Locate the cell with the specified text and output its [X, Y] center coordinate. 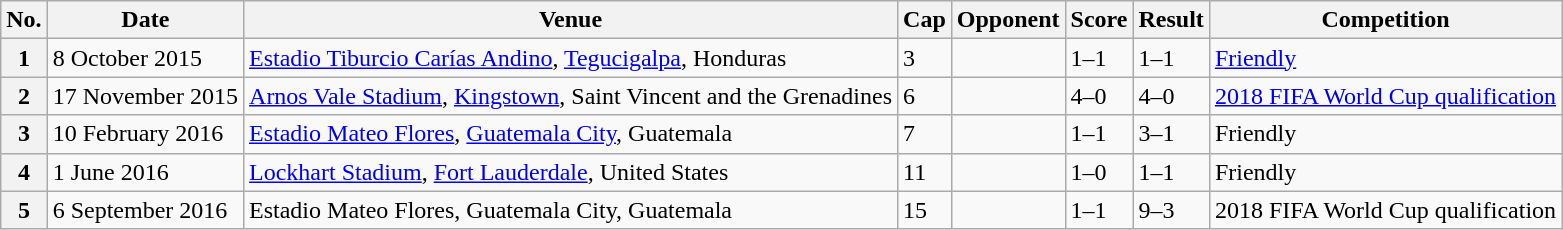
8 October 2015 [145, 58]
1–0 [1099, 172]
5 [24, 210]
15 [925, 210]
Result [1171, 20]
Competition [1385, 20]
3–1 [1171, 134]
Cap [925, 20]
Opponent [1008, 20]
7 [925, 134]
10 February 2016 [145, 134]
Score [1099, 20]
Estadio Tiburcio Carías Andino, Tegucigalpa, Honduras [571, 58]
Venue [571, 20]
2 [24, 96]
Arnos Vale Stadium, Kingstown, Saint Vincent and the Grenadines [571, 96]
6 [925, 96]
Date [145, 20]
1 June 2016 [145, 172]
4 [24, 172]
9–3 [1171, 210]
6 September 2016 [145, 210]
No. [24, 20]
11 [925, 172]
Lockhart Stadium, Fort Lauderdale, United States [571, 172]
17 November 2015 [145, 96]
1 [24, 58]
